Determine the [X, Y] coordinate at the center of the cell enclosing the given text.  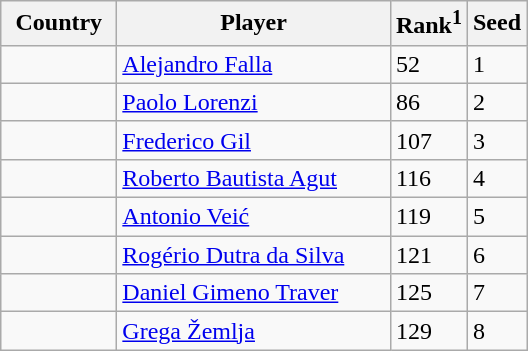
Grega Žemlja [254, 331]
Alejandro Falla [254, 64]
121 [428, 255]
Paolo Lorenzi [254, 102]
1 [496, 64]
Roberto Bautista Agut [254, 178]
125 [428, 293]
116 [428, 178]
Rank1 [428, 24]
2 [496, 102]
Antonio Veić [254, 217]
129 [428, 331]
6 [496, 255]
52 [428, 64]
7 [496, 293]
3 [496, 140]
8 [496, 331]
Country [59, 24]
86 [428, 102]
5 [496, 217]
Player [254, 24]
Seed [496, 24]
4 [496, 178]
Daniel Gimeno Traver [254, 293]
Frederico Gil [254, 140]
Rogério Dutra da Silva [254, 255]
107 [428, 140]
119 [428, 217]
